Return (X, Y) of the center of cell containing provided text 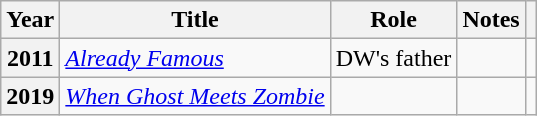
Notes (491, 20)
Year (30, 20)
2011 (30, 58)
Already Famous (195, 58)
DW's father (394, 58)
Title (195, 20)
When Ghost Meets Zombie (195, 96)
2019 (30, 96)
Role (394, 20)
